Pinpoint the cell where the given text exists, returning its [x, y] midpoint coordinate. 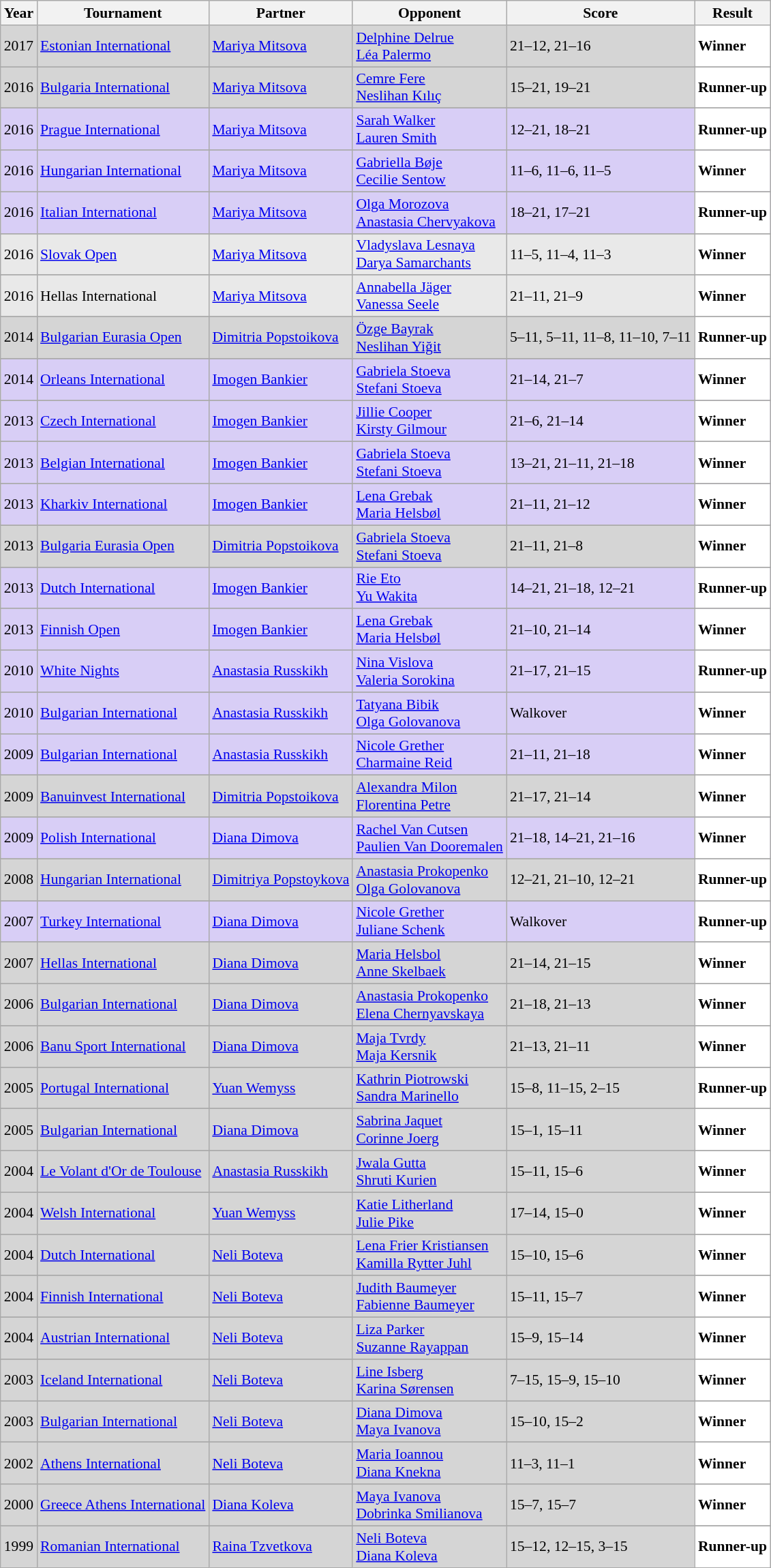
2000 [19, 1505]
15–10, 15–2 [601, 1421]
Judith Baumeyer Fabienne Baumeyer [429, 1297]
11–6, 11–6, 11–5 [601, 171]
Opponent [429, 13]
Banu Sport International [123, 1046]
Finnish International [123, 1297]
Czech International [123, 421]
Cemre Fere Neslihan Kılıç [429, 87]
Tatyana Bibik Olga Golovanova [429, 713]
Prague International [123, 130]
21–11, 21–12 [601, 505]
Gabriella Bøje Cecilie Sentow [429, 171]
21–17, 21–15 [601, 671]
21–13, 21–11 [601, 1046]
15–9, 15–14 [601, 1338]
Nicole Grether Juliane Schenk [429, 921]
15–11, 15–6 [601, 1172]
Slovak Open [123, 254]
21–11, 21–18 [601, 754]
21–18, 14–21, 21–16 [601, 838]
Partner [281, 13]
Italian International [123, 213]
2008 [19, 880]
2017 [19, 46]
21–11, 21–8 [601, 546]
1999 [19, 1547]
7–15, 15–9, 15–10 [601, 1380]
15–12, 12–15, 3–15 [601, 1547]
Result [732, 13]
Özge Bayrak Neslihan Yiğit [429, 338]
Maria Helsbol Anne Skelbaek [429, 963]
Jwala Gutta Shruti Kurien [429, 1172]
Maya Ivanova Dobrinka Smilianova [429, 1505]
Estonian International [123, 46]
Iceland International [123, 1380]
Kathrin Piotrowski Sandra Marinello [429, 1089]
Nina Vislova Valeria Sorokina [429, 671]
Le Volant d'Or de Toulouse [123, 1172]
Diana Koleva [281, 1505]
Delphine Delrue Léa Palermo [429, 46]
21–11, 21–9 [601, 296]
Anastasia Prokopenko Elena Chernyavskaya [429, 1005]
Maja Tvrdy Maja Kersnik [429, 1046]
Portugal International [123, 1089]
Banuinvest International [123, 797]
21–6, 21–14 [601, 421]
Line Isberg Karina Sørensen [429, 1380]
11–5, 11–4, 11–3 [601, 254]
Year [19, 13]
13–21, 21–11, 21–18 [601, 462]
Sabrina Jaquet Corinne Joerg [429, 1129]
Tournament [123, 13]
Austrian International [123, 1338]
Vladyslava Lesnaya Darya Samarchants [429, 254]
Finnish Open [123, 630]
Kharkiv International [123, 505]
Greece Athens International [123, 1505]
Score [601, 13]
Liza Parker Suzanne Rayappan [429, 1338]
Orleans International [123, 379]
Lena Frier Kristiansen Kamilla Rytter Juhl [429, 1255]
Katie Litherland Julie Pike [429, 1213]
Belgian International [123, 462]
Rie Eto Yu Wakita [429, 588]
Sarah Walker Lauren Smith [429, 130]
15–21, 19–21 [601, 87]
Maria Ioannou Diana Knekna [429, 1464]
15–7, 15–7 [601, 1505]
21–18, 21–13 [601, 1005]
2002 [19, 1464]
5–11, 5–11, 11–8, 11–10, 7–11 [601, 338]
21–10, 21–14 [601, 630]
15–8, 11–15, 2–15 [601, 1089]
Anastasia Prokopenko Olga Golovanova [429, 880]
Romanian International [123, 1547]
21–14, 21–7 [601, 379]
18–21, 17–21 [601, 213]
Turkey International [123, 921]
15–10, 15–6 [601, 1255]
Dimitriya Popstoykova [281, 880]
15–1, 15–11 [601, 1129]
Rachel Van Cutsen Paulien Van Dooremalen [429, 838]
Athens International [123, 1464]
Nicole Grether Charmaine Reid [429, 754]
Annabella Jäger Vanessa Seele [429, 296]
White Nights [123, 671]
Jillie Cooper Kirsty Gilmour [429, 421]
Olga Morozova Anastasia Chervyakova [429, 213]
Bulgaria Eurasia Open [123, 546]
Raina Tzvetkova [281, 1547]
21–12, 21–16 [601, 46]
21–17, 21–14 [601, 797]
15–11, 15–7 [601, 1297]
Neli Boteva Diana Koleva [429, 1547]
11–3, 11–1 [601, 1464]
17–14, 15–0 [601, 1213]
12–21, 21–10, 12–21 [601, 880]
14–21, 21–18, 12–21 [601, 588]
Polish International [123, 838]
Bulgarian Eurasia Open [123, 338]
12–21, 18–21 [601, 130]
Diana Dimova Maya Ivanova [429, 1421]
Welsh International [123, 1213]
Alexandra Milon Florentina Petre [429, 797]
Bulgaria International [123, 87]
21–14, 21–15 [601, 963]
